Extract the [X, Y] coordinate from the center of the cell holding the provided text.  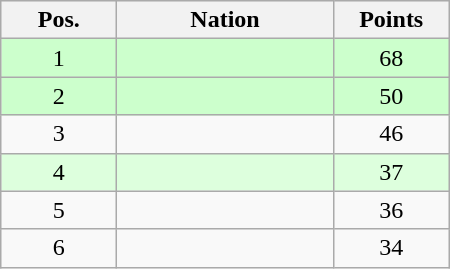
6 [59, 248]
2 [59, 96]
Points [391, 20]
46 [391, 134]
50 [391, 96]
Nation [225, 20]
37 [391, 172]
Pos. [59, 20]
36 [391, 210]
1 [59, 58]
68 [391, 58]
34 [391, 248]
5 [59, 210]
4 [59, 172]
3 [59, 134]
